Scan for the cell matching the given text and deliver its [x, y] coordinate at center. 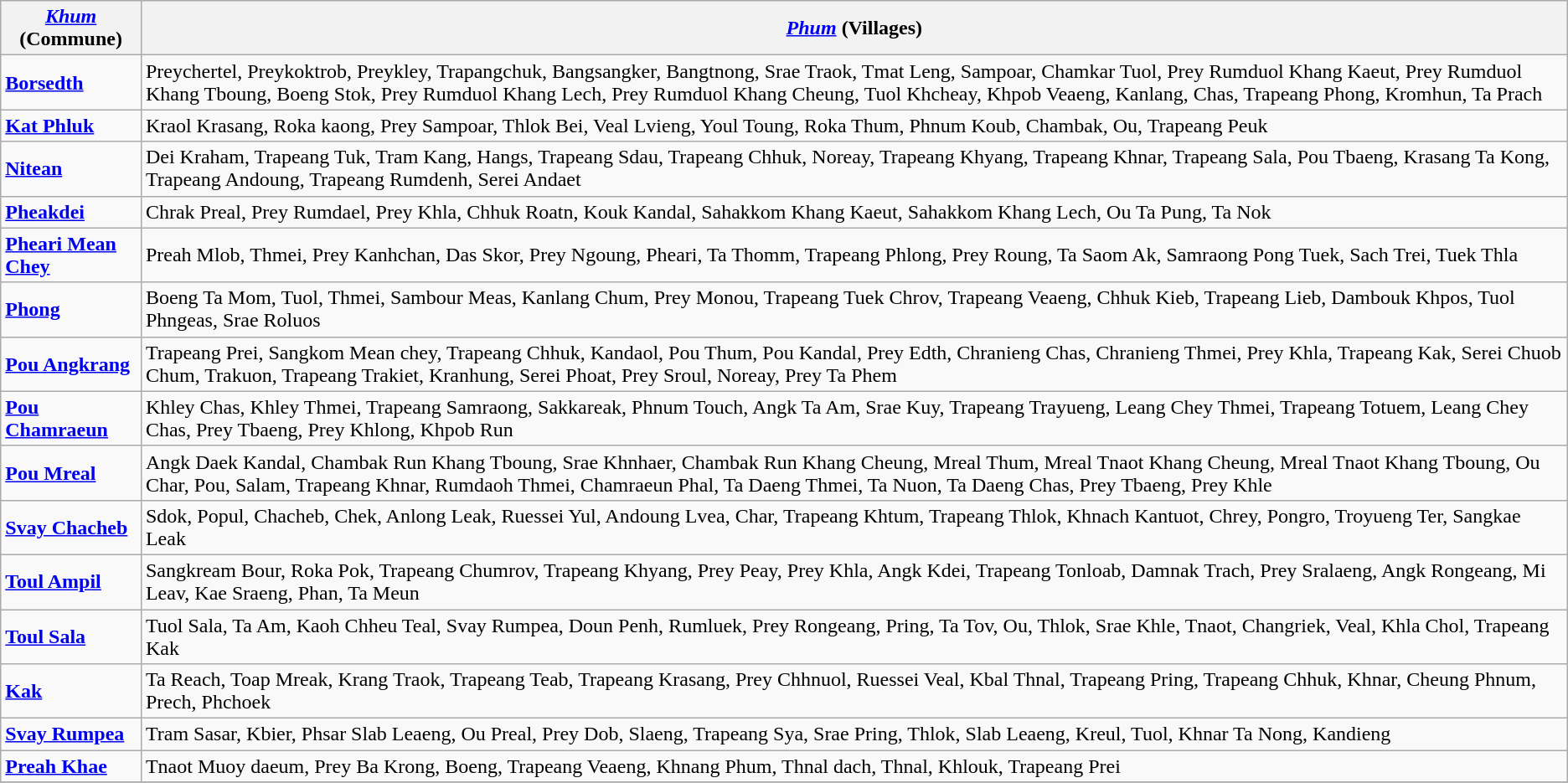
Kak [71, 692]
Pou Mreal [71, 472]
Phong [71, 310]
Pou Angkrang [71, 363]
Svay Chacheb [71, 528]
Pheari Mean Chey [71, 255]
Toul Sala [71, 636]
Preah Khae [71, 766]
Kat Phluk [71, 126]
Pou Chamraeun [71, 419]
Toul Ampil [71, 581]
Borsedth [71, 82]
Khum (Commune) [71, 28]
Svay Rumpea [71, 734]
Tnaot Muoy daeum, Prey Ba Krong, Boeng, Trapeang Veaeng, Khnang Phum, Thnal dach, Thnal, Khlouk, Trapeang Prei [854, 766]
Pheakdei [71, 212]
Kraol Krasang, Roka kaong, Prey Sampoar, Thlok Bei, Veal Lvieng, Youl Toung, Roka Thum, Phnum Koub, Chambak, Ou, Trapeang Peuk [854, 126]
Tram Sasar, Kbier, Phsar Slab Leaeng, Ou Preal, Prey Dob, Slaeng, Trapeang Sya, Srae Pring, Thlok, Slab Leaeng, Kreul, Tuol, Khnar Ta Nong, Kandieng [854, 734]
Nitean [71, 169]
Chrak Preal, Prey Rumdael, Prey Khla, Chhuk Roatn, Kouk Kandal, Sahakkom Khang Kaeut, Sahakkom Khang Lech, Ou Ta Pung, Ta Nok [854, 212]
Phum (Villages) [854, 28]
